For the text-containing cell, return its midpoint in [x, y] coordinate format. 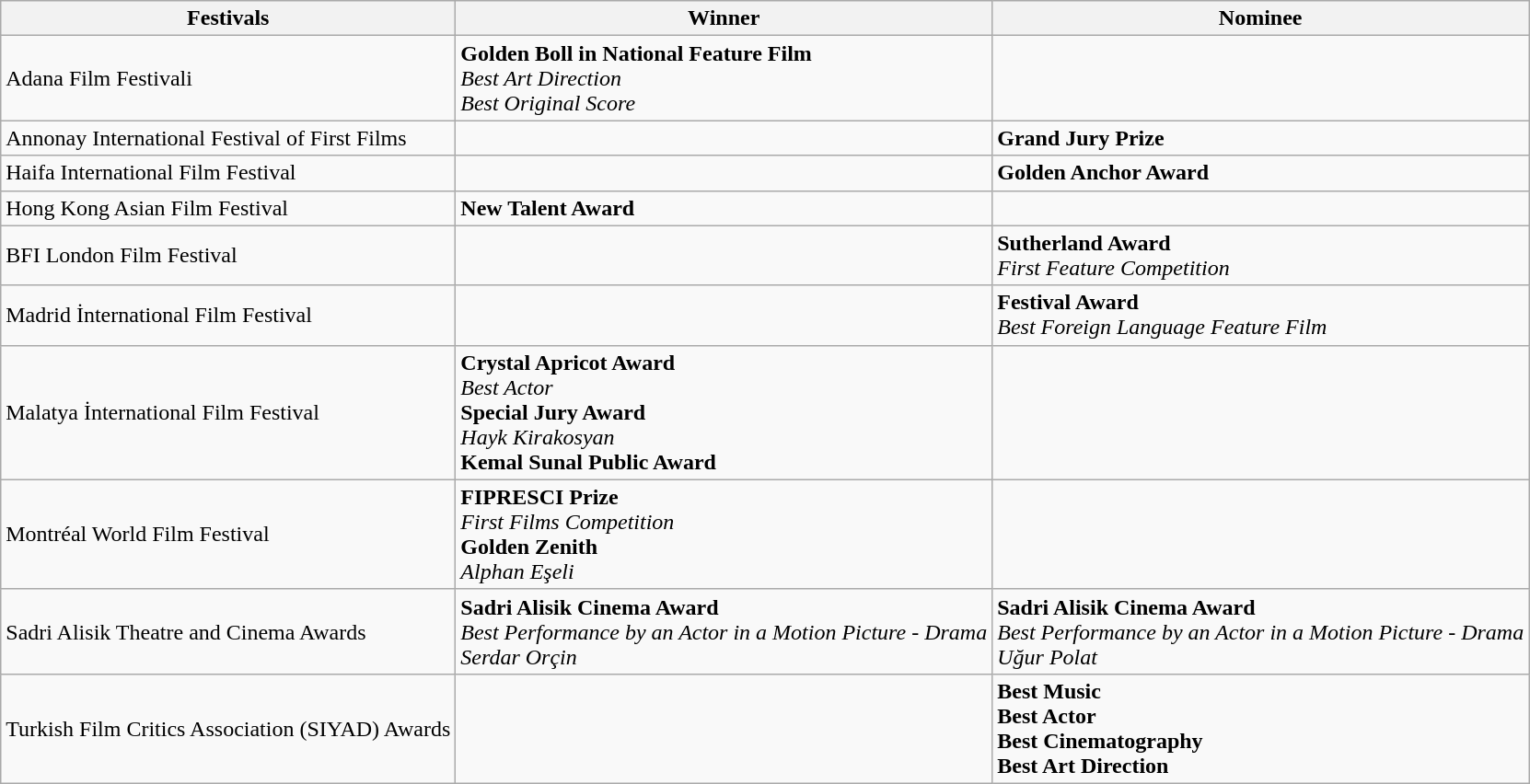
Nominee [1261, 18]
Adana Film Festivali [228, 78]
Sadri Alisik Cinema AwardBest Performance by an Actor in a Motion Picture - DramaSerdar Orçin [724, 631]
Sadri Alisik Theatre and Cinema Awards [228, 631]
Montréal World Film Festival [228, 534]
Best MusicBest ActorBest CinematographyBest Art Direction [1261, 729]
Golden Anchor Award [1261, 173]
Crystal Apricot AwardBest ActorSpecial Jury AwardHayk KirakosyanKemal Sunal Public Award [724, 412]
Malatya İnternational Film Festival [228, 412]
Madrid İnternational Film Festival [228, 315]
Turkish Film Critics Association (SIYAD) Awards [228, 729]
Haifa International Film Festival [228, 173]
FIPRESCI PrizeFirst Films CompetitionGolden ZenithAlphan Eşeli [724, 534]
Sadri Alisik Cinema AwardBest Performance by an Actor in a Motion Picture - DramaUğur Polat [1261, 631]
Golden Boll in National Feature FilmBest Art DirectionBest Original Score [724, 78]
New Talent Award [724, 208]
Annonay International Festival of First Films [228, 138]
Winner [724, 18]
Festivals [228, 18]
BFI London Film Festival [228, 256]
Sutherland AwardFirst Feature Competition [1261, 256]
Festival AwardBest Foreign Language Feature Film [1261, 315]
Grand Jury Prize [1261, 138]
Hong Kong Asian Film Festival [228, 208]
